Extract the [X, Y] coordinate from the center of the cell holding the provided text.  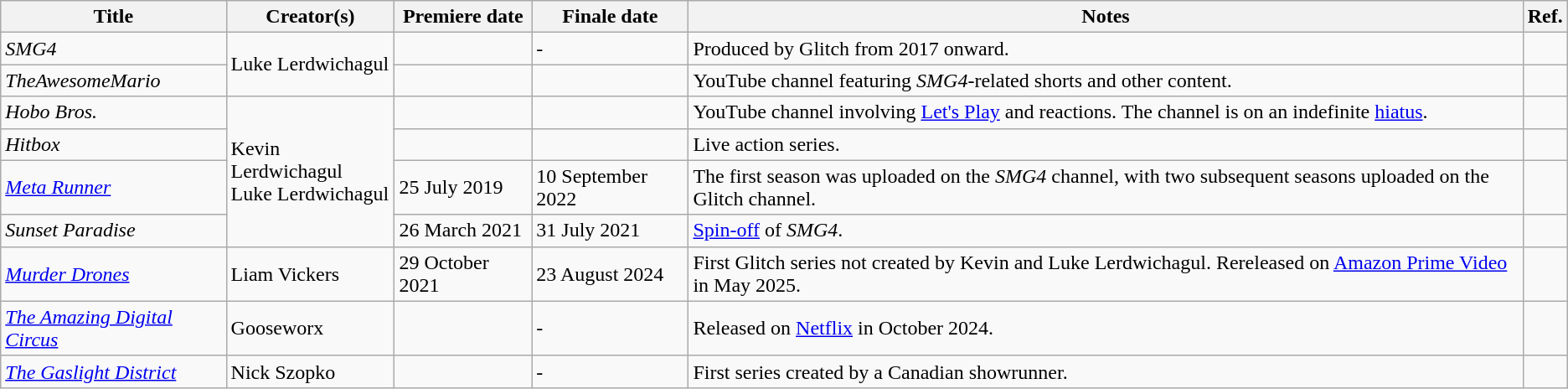
Meta Runner [114, 188]
TheAwesomeMario [114, 80]
YouTube channel featuring SMG4-related shorts and other content. [1106, 80]
The first season was uploaded on the SMG4 channel, with two subsequent seasons uploaded on the Glitch channel. [1106, 188]
25 July 2019 [463, 188]
Kevin LerdwichagulLuke Lerdwichagul [310, 171]
Creator(s) [310, 17]
23 August 2024 [610, 273]
Live action series. [1106, 144]
Produced by Glitch from 2017 onward. [1106, 49]
SMG4 [114, 49]
Liam Vickers [310, 273]
The Amazing Digital Circus [114, 329]
Gooseworx [310, 329]
29 October 2021 [463, 273]
31 July 2021 [610, 231]
Title [114, 17]
Ref. [1545, 17]
The Gaslight District [114, 371]
First series created by a Canadian showrunner. [1106, 371]
Murder Drones [114, 273]
Finale date [610, 17]
Luke Lerdwichagul [310, 65]
Premiere date [463, 17]
Hobo Bros. [114, 112]
Sunset Paradise [114, 231]
26 March 2021 [463, 231]
Spin-off of SMG4. [1106, 231]
YouTube channel involving Let's Play and reactions. The channel is on an indefinite hiatus. [1106, 112]
Released on Netflix in October 2024. [1106, 329]
10 September 2022 [610, 188]
First Glitch series not created by Kevin and Luke Lerdwichagul. Rereleased on Amazon Prime Video in May 2025. [1106, 273]
Hitbox [114, 144]
Nick Szopko [310, 371]
Notes [1106, 17]
